Provide the [X, Y] coordinate of the cell's center where the given text is located.  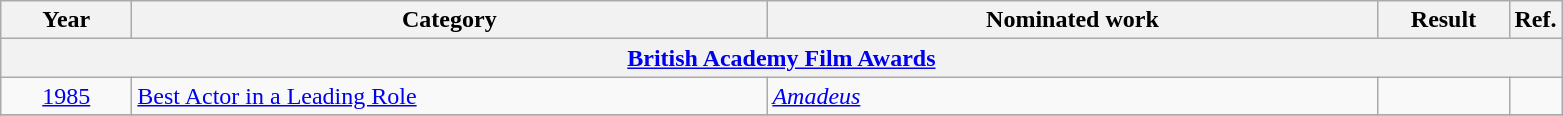
Year [66, 20]
British Academy Film Awards [782, 58]
Nominated work [1072, 20]
Category [450, 20]
Ref. [1536, 20]
Amadeus [1072, 96]
Best Actor in a Leading Role [450, 96]
1985 [66, 96]
Result [1444, 20]
